Detect which cell encompasses the target text, then output its [X, Y] center coordinate. 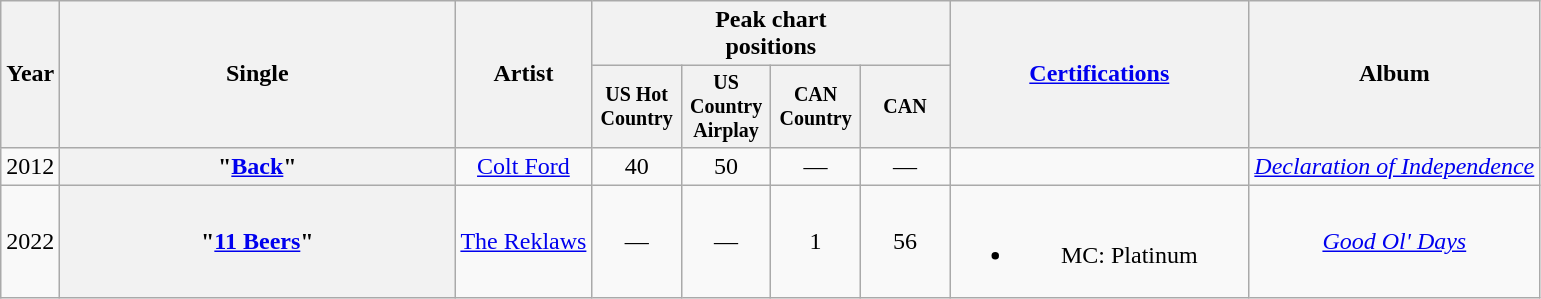
CAN Country [816, 106]
"11 Beers" [258, 242]
2012 [30, 166]
50 [726, 166]
1 [816, 242]
Good Ol' Days [1394, 242]
Artist [524, 74]
Certifications [1100, 74]
The Reklaws [524, 242]
US Country Airplay [726, 106]
Peak chartpositions [771, 34]
"Back" [258, 166]
Declaration of Independence [1394, 166]
Album [1394, 74]
Single [258, 74]
CAN [904, 106]
2022 [30, 242]
US Hot Country [636, 106]
MC: Platinum [1100, 242]
Colt Ford [524, 166]
Year [30, 74]
40 [636, 166]
56 [904, 242]
